Determine the [X, Y] coordinate at the center of the cell enclosing the given text.  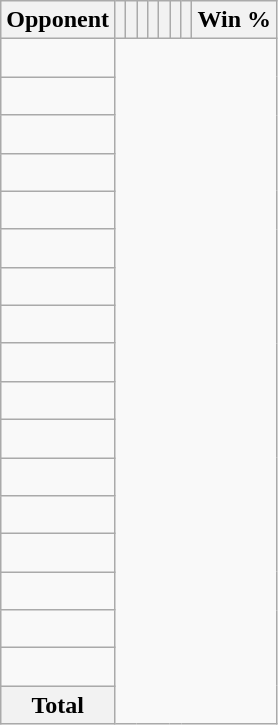
Total [58, 705]
Win % [234, 20]
Opponent [58, 20]
